Extract the [X, Y] coordinate from the center of the cell holding the provided text.  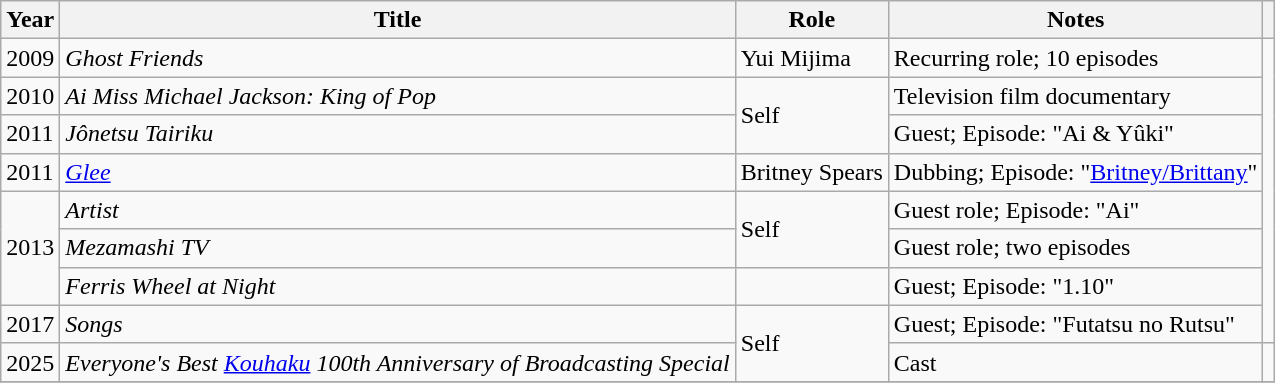
Year [30, 20]
Guest; Episode: "Futatsu no Rutsu" [1076, 324]
2009 [30, 58]
Guest role; Episode: "Ai" [1076, 210]
Role [812, 20]
Artist [398, 210]
Ghost Friends [398, 58]
Cast [1076, 362]
Television film documentary [1076, 96]
2010 [30, 96]
2017 [30, 324]
Title [398, 20]
Everyone's Best Kouhaku 100th Anniversary of Broadcasting Special [398, 362]
Songs [398, 324]
Ferris Wheel at Night [398, 286]
Dubbing; Episode: "Britney/Brittany" [1076, 172]
Mezamashi TV [398, 248]
Guest; Episode: "Ai & Yûki" [1076, 134]
Ai Miss Michael Jackson: King of Pop [398, 96]
Guest role; two episodes [1076, 248]
Notes [1076, 20]
Jônetsu Tairiku [398, 134]
2025 [30, 362]
2013 [30, 248]
Britney Spears [812, 172]
Glee [398, 172]
Yui Mijima [812, 58]
Recurring role; 10 episodes [1076, 58]
Guest; Episode: "1.10" [1076, 286]
